From the cell containing the given text, extract its center point as [x, y] coordinate. 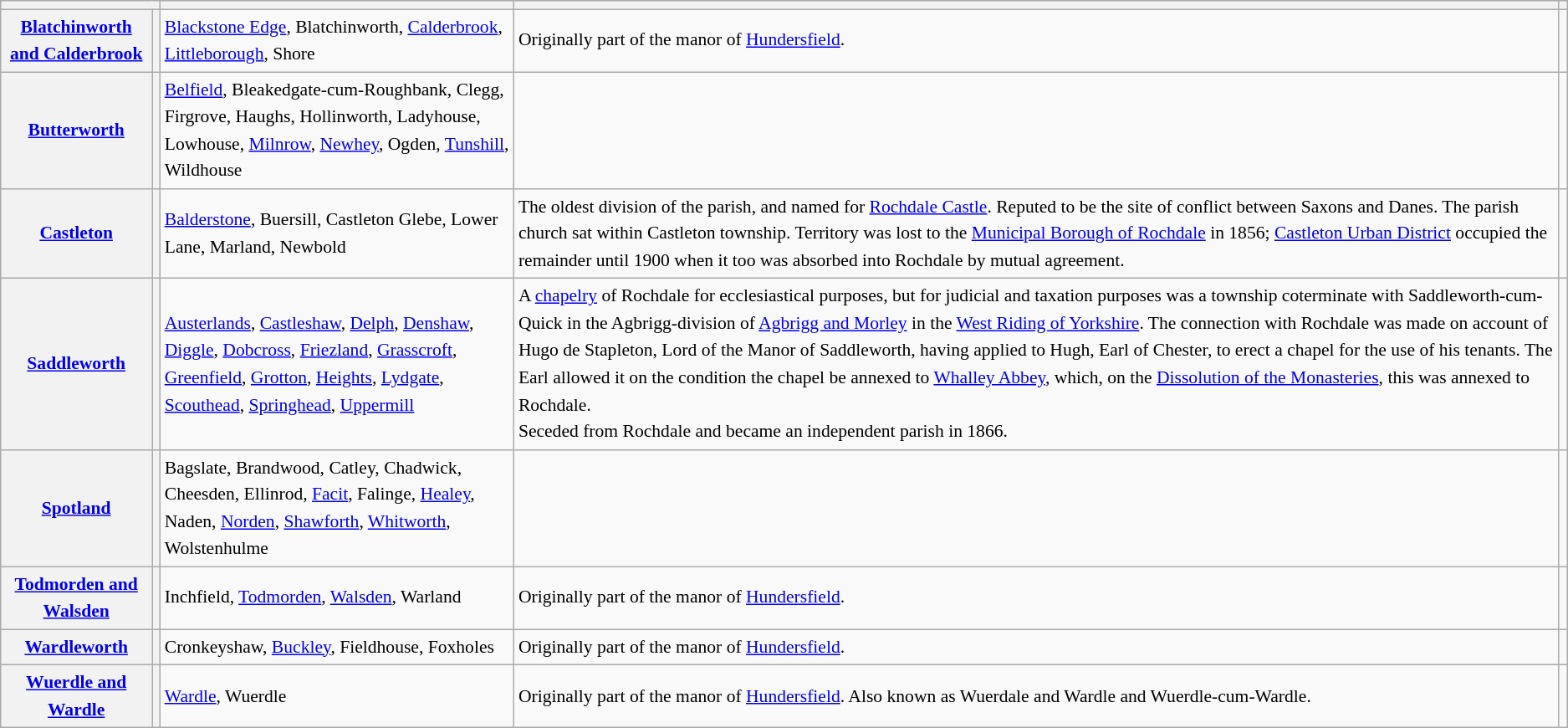
Belfield, Bleakedgate-cum-Roughbank, Clegg, Firgrove, Haughs, Hollinworth, Ladyhouse, Lowhouse, Milnrow, Newhey, Ogden, Tunshill, Wildhouse [338, 131]
Castleton [77, 234]
Todmorden and Walsden [77, 597]
Wuerdle and Wardle [77, 696]
Butterworth [77, 131]
Spotland [77, 509]
Cronkeyshaw, Buckley, Fieldhouse, Foxholes [338, 648]
Blatchinworth and Calderbrook [77, 40]
Balderstone, Buersill, Castleton Glebe, Lower Lane, Marland, Newbold [338, 234]
Originally part of the manor of Hundersfield. Also known as Wuerdale and Wardle and Wuerdle-cum-Wardle. [1037, 696]
Inchfield, Todmorden, Walsden, Warland [338, 597]
Blackstone Edge, Blatchinworth, Calderbrook, Littleborough, Shore [338, 40]
Wardle, Wuerdle [338, 696]
Saddleworth [77, 364]
Bagslate, Brandwood, Catley, Chadwick, Cheesden, Ellinrod, Facit, Falinge, Healey, Naden, Norden, Shawforth, Whitworth, Wolstenhulme [338, 509]
Wardleworth [77, 648]
